Identify which cell holds the provided text, then report its (x, y) central coordinate. 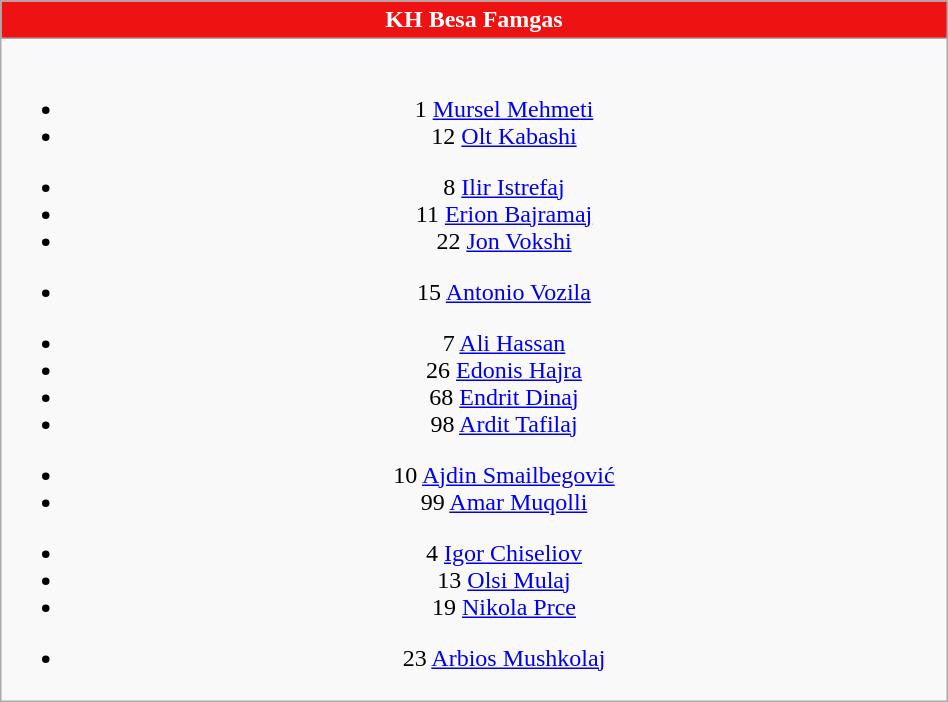
KH Besa Famgas (474, 20)
